Find where the given text appears and provide that cell's center as [x, y] coordinate. 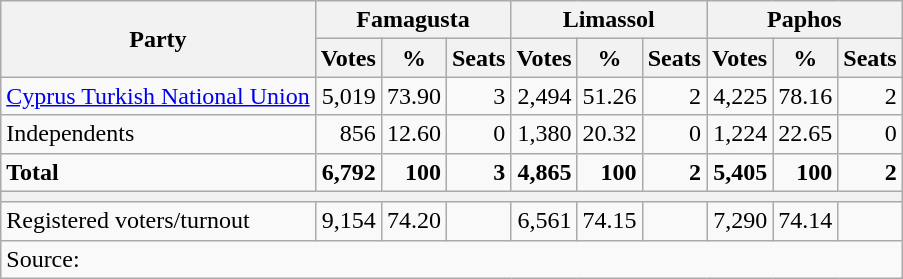
22.65 [806, 134]
5,019 [348, 96]
Total [158, 172]
Party [158, 39]
4,225 [739, 96]
12.60 [414, 134]
6,792 [348, 172]
Paphos [804, 20]
Famagusta [413, 20]
Limassol [609, 20]
74.15 [610, 221]
5,405 [739, 172]
74.14 [806, 221]
856 [348, 134]
78.16 [806, 96]
4,865 [544, 172]
7,290 [739, 221]
Registered voters/turnout [158, 221]
9,154 [348, 221]
6,561 [544, 221]
74.20 [414, 221]
1,380 [544, 134]
Source: [452, 259]
73.90 [414, 96]
2,494 [544, 96]
Independents [158, 134]
20.32 [610, 134]
51.26 [610, 96]
Cyprus Turkish National Union [158, 96]
1,224 [739, 134]
